Search for the cell housing the specified text and yield its (x, y) center coordinate. 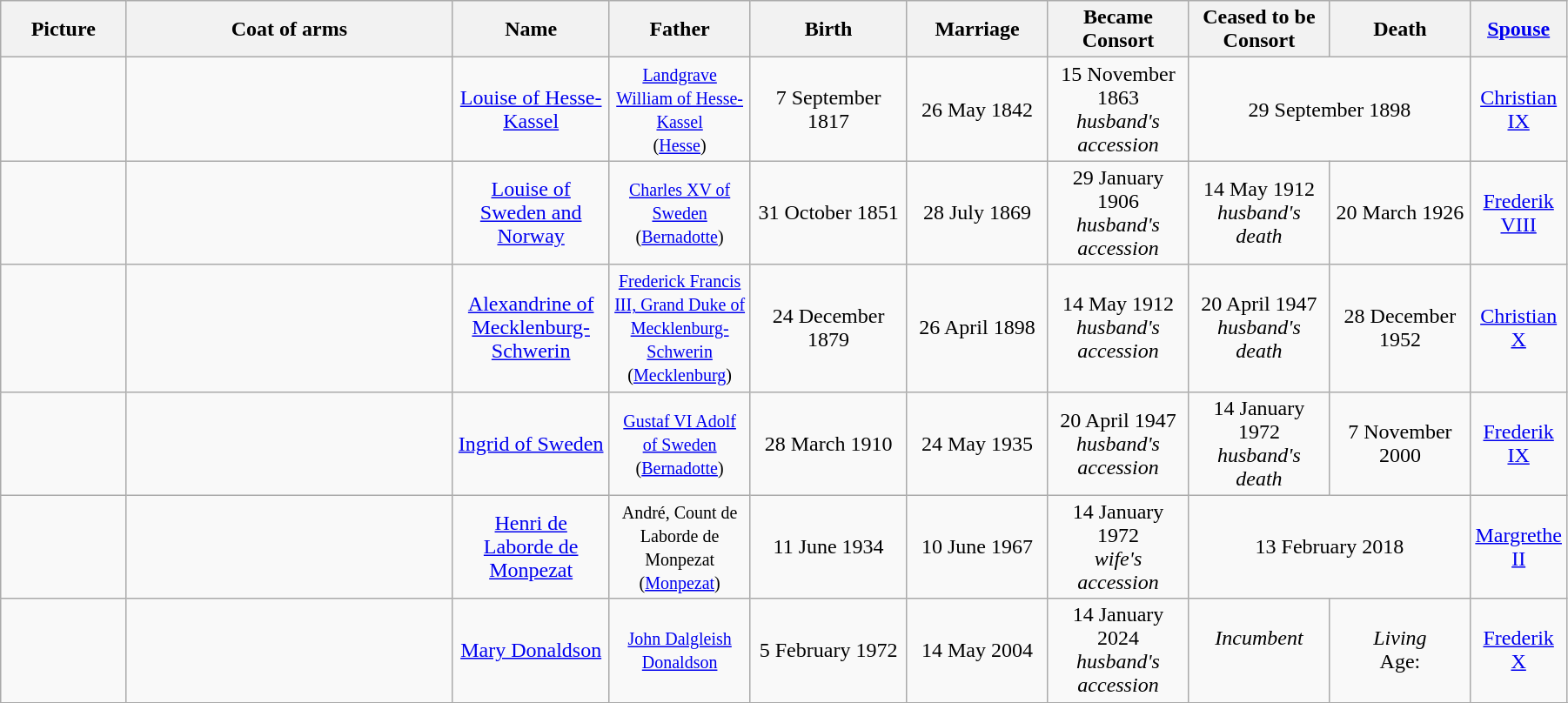
14 May 1912 husband's death (1259, 212)
5 February 1972 (828, 651)
Name (531, 30)
26 April 1898 (977, 328)
Henri de Laborde de Monpezat (531, 546)
Ceased to be Consort (1259, 30)
7 November 2000 (1400, 444)
20 April 1947husband's death (1259, 328)
Charles XV of Sweden(Bernadotte) (680, 212)
Alexandrine of Mecklenburg-Schwerin (531, 328)
Frederik VIII (1519, 212)
Landgrave William of Hesse-Kassel(Hesse) (680, 110)
Frederick Francis III, Grand Duke of Mecklenburg-Schwerin(Mecklenburg) (680, 328)
29 September 1898 (1330, 110)
Incumbent (1259, 651)
Margrethe II (1519, 546)
Picture (64, 30)
Mary Donaldson (531, 651)
26 May 1842 (977, 110)
20 March 1926 (1400, 212)
28 March 1910 (828, 444)
Ingrid of Sweden (531, 444)
Spouse (1519, 30)
Gustaf VI Adolf of Sweden(Bernadotte) (680, 444)
LivingAge: (1400, 651)
Marriage (977, 30)
Frederik IX (1519, 444)
Death (1400, 30)
14 January 1972wife's accession (1118, 546)
29 January 1906husband's accession (1118, 212)
20 April 1947husband's accession (1118, 444)
14 January 1972husband's death (1259, 444)
31 October 1851 (828, 212)
Christian X (1519, 328)
15 November 1863 husband's accession (1118, 110)
Louise of Sweden and Norway (531, 212)
André, Count de Laborde de Monpezat(Monpezat) (680, 546)
28 December 1952 (1400, 328)
John Dalgleish Donaldson (680, 651)
14 May 2004 (977, 651)
14 May 1912husband's accession (1118, 328)
24 December 1879 (828, 328)
28 July 1869 (977, 212)
10 June 1967 (977, 546)
Louise of Hesse-Kassel (531, 110)
11 June 1934 (828, 546)
Father (680, 30)
Became Consort (1118, 30)
Coat of arms (289, 30)
Christian IX (1519, 110)
24 May 1935 (977, 444)
14 January 2024husband's accession (1118, 651)
Frederik X (1519, 651)
13 February 2018 (1330, 546)
7 September 1817 (828, 110)
Birth (828, 30)
